Find where the given text appears and provide that cell's center as (x, y) coordinate. 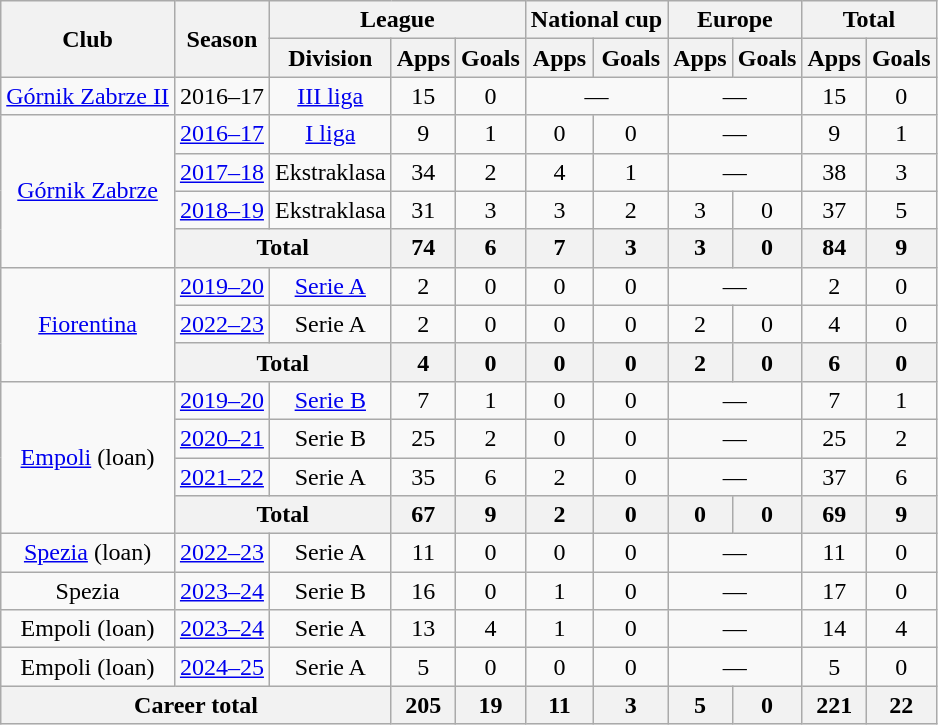
2021–22 (222, 477)
84 (834, 248)
2024–25 (222, 667)
74 (423, 248)
17 (834, 591)
35 (423, 477)
Division (330, 58)
National cup (596, 20)
Spezia (88, 591)
League (397, 20)
Club (88, 39)
205 (423, 705)
67 (423, 515)
Europe (735, 20)
14 (834, 629)
19 (491, 705)
2018–19 (222, 210)
13 (423, 629)
Career total (196, 705)
2020–21 (222, 438)
31 (423, 210)
Season (222, 39)
Spezia (loan) (88, 553)
16 (423, 591)
221 (834, 705)
34 (423, 172)
Górnik Zabrze (88, 191)
Górnik Zabrze II (88, 96)
22 (901, 705)
Fiorentina (88, 324)
2017–18 (222, 172)
III liga (330, 96)
I liga (330, 134)
38 (834, 172)
69 (834, 515)
